For the text-containing cell, return its midpoint in [X, Y] coordinate format. 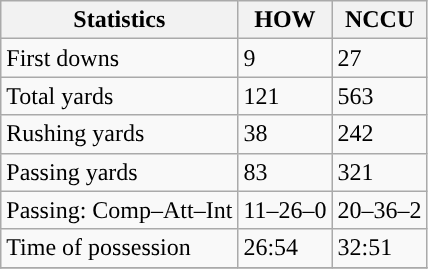
Passing: Comp–Att–Int [120, 210]
27 [380, 58]
32:51 [380, 248]
Statistics [120, 20]
First downs [120, 58]
11–26–0 [285, 210]
Time of possession [120, 248]
Total yards [120, 96]
242 [380, 134]
83 [285, 172]
HOW [285, 20]
26:54 [285, 248]
20–36–2 [380, 210]
563 [380, 96]
121 [285, 96]
38 [285, 134]
Passing yards [120, 172]
9 [285, 58]
321 [380, 172]
NCCU [380, 20]
Rushing yards [120, 134]
